Scan for the cell matching the given text and deliver its [X, Y] coordinate at center. 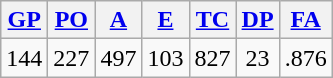
A [118, 20]
23 [258, 58]
E [166, 20]
103 [166, 58]
497 [118, 58]
DP [258, 20]
FA [306, 20]
PO [72, 20]
TC [212, 20]
.876 [306, 58]
144 [24, 58]
GP [24, 20]
827 [212, 58]
227 [72, 58]
